Provide the (X, Y) coordinate of the cell's center where the given text is located.  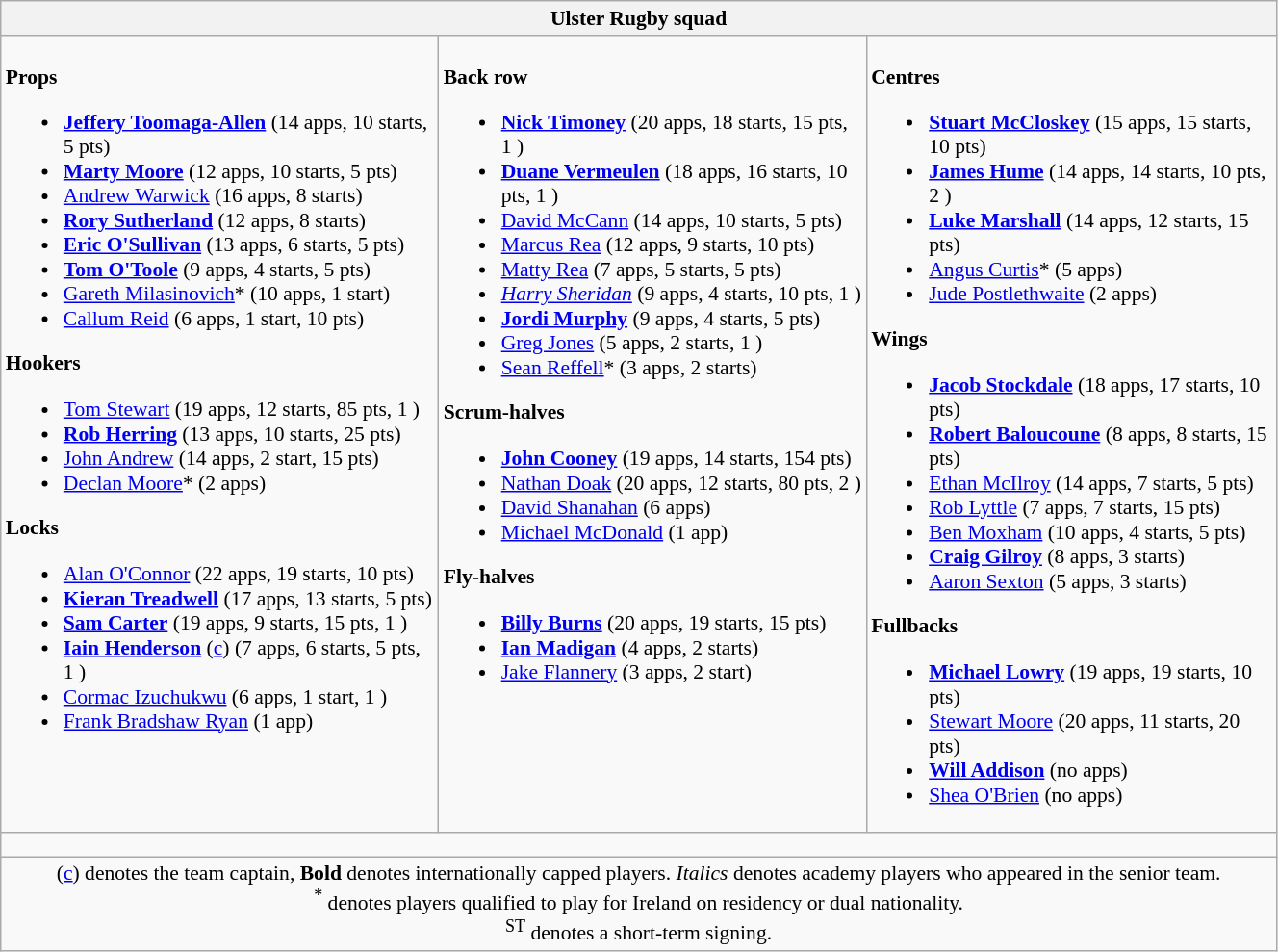
Ulster Rugby squad (639, 18)
